Output the (X, Y) coordinate of the center of the cell containing the given text.  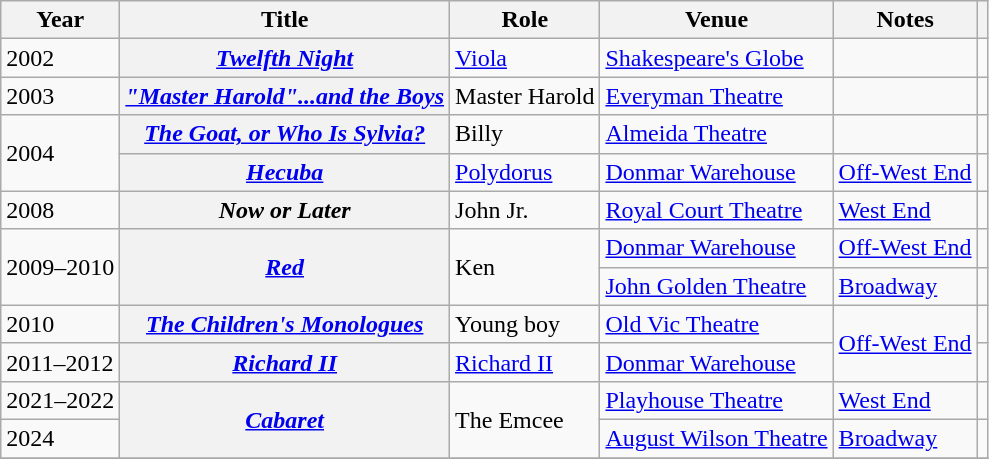
2021–2022 (60, 400)
Red (285, 267)
Polydorus (525, 172)
August Wilson Theatre (716, 438)
Ken (525, 267)
The Goat, or Who Is Sylvia? (285, 134)
Shakespeare's Globe (716, 58)
Everyman Theatre (716, 96)
2004 (60, 153)
John Jr. (525, 210)
2002 (60, 58)
"Master Harold"...and the Boys (285, 96)
2024 (60, 438)
Hecuba (285, 172)
Almeida Theatre (716, 134)
Now or Later (285, 210)
Role (525, 20)
Young boy (525, 324)
Viola (525, 58)
2011–2012 (60, 362)
2003 (60, 96)
Venue (716, 20)
Master Harold (525, 96)
Old Vic Theatre (716, 324)
Title (285, 20)
John Golden Theatre (716, 286)
Royal Court Theatre (716, 210)
The Emcee (525, 419)
Year (60, 20)
Notes (905, 20)
The Children's Monologues (285, 324)
Cabaret (285, 419)
2009–2010 (60, 267)
Playhouse Theatre (716, 400)
Billy (525, 134)
Twelfth Night (285, 58)
2008 (60, 210)
2010 (60, 324)
